Identify which cell holds the provided text, then report its (x, y) central coordinate. 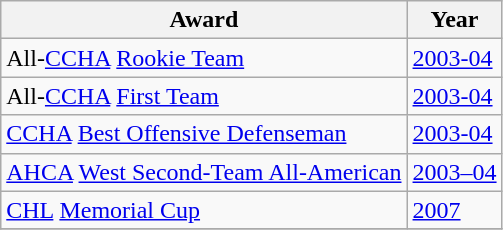
2003–04 (454, 172)
All-CCHA Rookie Team (204, 58)
Year (454, 20)
CHL Memorial Cup (204, 210)
Award (204, 20)
AHCA West Second-Team All-American (204, 172)
CCHA Best Offensive Defenseman (204, 134)
2007 (454, 210)
All-CCHA First Team (204, 96)
